Return (X, Y) of the center of cell containing provided text 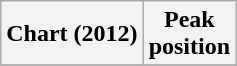
Peakposition (189, 34)
Chart (2012) (72, 34)
